Locate the cell with the specified text and output its (X, Y) center coordinate. 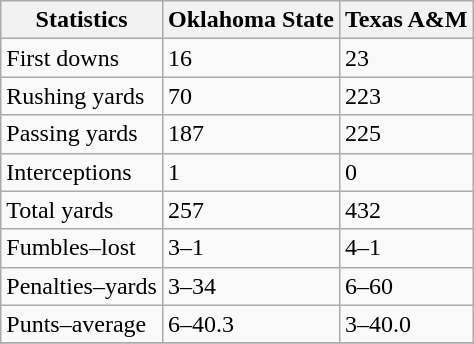
Texas A&M (407, 20)
187 (250, 134)
223 (407, 96)
Rushing yards (82, 96)
3–1 (250, 248)
432 (407, 210)
6–40.3 (250, 324)
4–1 (407, 248)
70 (250, 96)
16 (250, 58)
Oklahoma State (250, 20)
3–34 (250, 286)
1 (250, 172)
Total yards (82, 210)
3–40.0 (407, 324)
Passing yards (82, 134)
6–60 (407, 286)
Penalties–yards (82, 286)
Fumbles–lost (82, 248)
First downs (82, 58)
Statistics (82, 20)
257 (250, 210)
Punts–average (82, 324)
225 (407, 134)
Interceptions (82, 172)
23 (407, 58)
0 (407, 172)
